Locate the cell with the specified text and output its [X, Y] center coordinate. 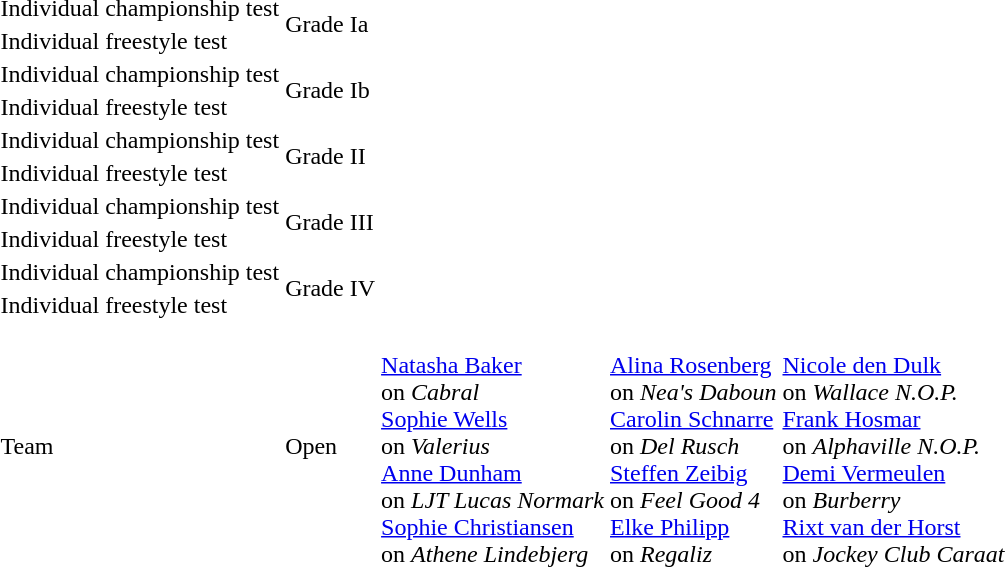
Grade II [330, 156]
Grade III [330, 222]
Grade Ib [330, 90]
Grade IV [330, 288]
